Return (X, Y) of the center of cell containing provided text 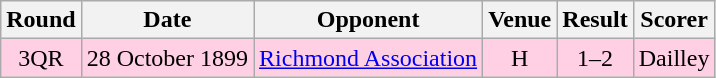
1–2 (595, 58)
Venue (520, 20)
Result (595, 20)
Opponent (368, 20)
H (520, 58)
Round (41, 20)
Dailley (674, 58)
3QR (41, 58)
Date (167, 20)
28 October 1899 (167, 58)
Scorer (674, 20)
Richmond Association (368, 58)
